From the cell containing the given text, extract its center point as [X, Y] coordinate. 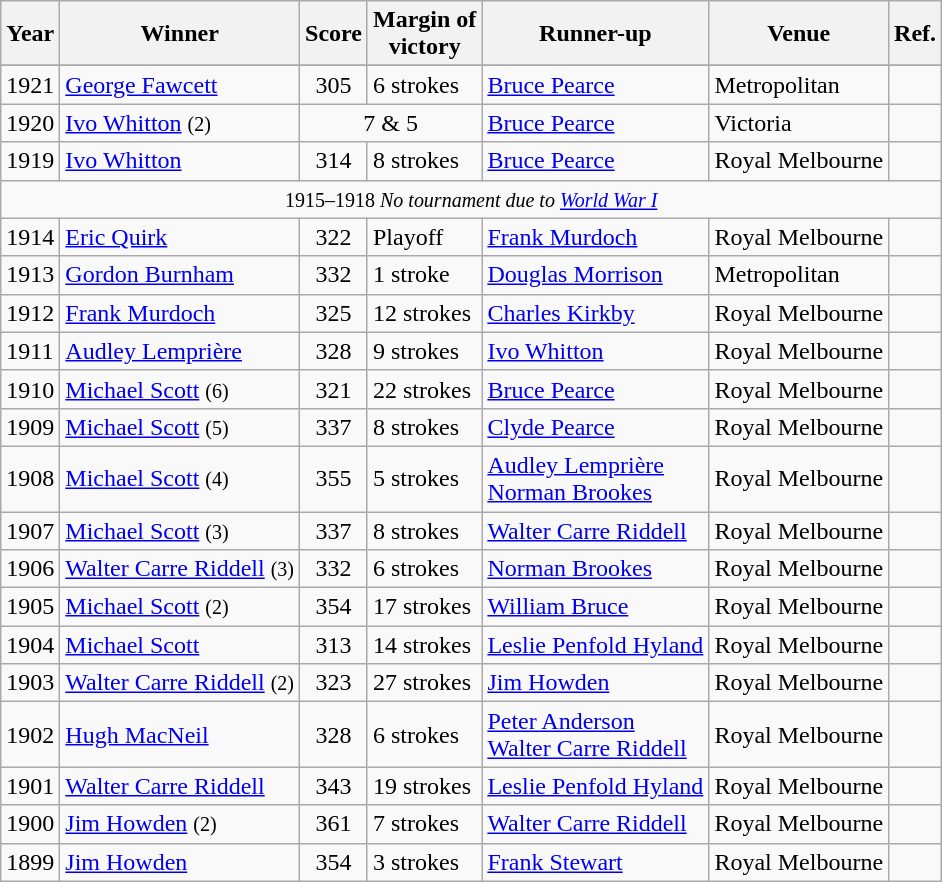
Frank Stewart [596, 862]
Michael Scott [180, 645]
1903 [30, 683]
Michael Scott (6) [180, 389]
1905 [30, 607]
Margin ofvictory [424, 34]
Gordon Burnham [180, 275]
1 stroke [424, 275]
Audley Lemprière [180, 351]
Douglas Morrison [596, 275]
Walter Carre Riddell (3) [180, 569]
322 [334, 237]
361 [334, 824]
355 [334, 478]
5 strokes [424, 478]
Michael Scott (3) [180, 531]
George Fawcett [180, 85]
Winner [180, 34]
1919 [30, 161]
305 [334, 85]
1902 [30, 734]
Charles Kirkby [596, 313]
323 [334, 683]
Norman Brookes [596, 569]
Runner-up [596, 34]
Audley LemprièreNorman Brookes [596, 478]
9 strokes [424, 351]
1906 [30, 569]
1899 [30, 862]
Clyde Pearce [596, 427]
1910 [30, 389]
1907 [30, 531]
Score [334, 34]
1914 [30, 237]
1900 [30, 824]
Michael Scott (5) [180, 427]
19 strokes [424, 786]
Eric Quirk [180, 237]
17 strokes [424, 607]
Ivo Whitton (2) [180, 123]
Playoff [424, 237]
7 & 5 [391, 123]
Ref. [916, 34]
1908 [30, 478]
14 strokes [424, 645]
325 [334, 313]
Jim Howden (2) [180, 824]
27 strokes [424, 683]
1901 [30, 786]
Michael Scott (4) [180, 478]
William Bruce [596, 607]
1911 [30, 351]
Michael Scott (2) [180, 607]
Walter Carre Riddell (2) [180, 683]
343 [334, 786]
313 [334, 645]
314 [334, 161]
Peter AndersonWalter Carre Riddell [596, 734]
1909 [30, 427]
12 strokes [424, 313]
7 strokes [424, 824]
1904 [30, 645]
1912 [30, 313]
1920 [30, 123]
1915–1918 No tournament due to World War I [472, 199]
Venue [799, 34]
1921 [30, 85]
Victoria [799, 123]
1913 [30, 275]
321 [334, 389]
3 strokes [424, 862]
22 strokes [424, 389]
Year [30, 34]
Hugh MacNeil [180, 734]
